Find where the given text appears and provide that cell's center as [X, Y] coordinate. 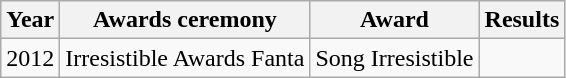
Irresistible Awards Fanta [185, 58]
Awards ceremony [185, 20]
Song Irresistible [394, 58]
Results [522, 20]
Year [30, 20]
Award [394, 20]
2012 [30, 58]
